Pinpoint the cell where the given text exists, returning its (X, Y) midpoint coordinate. 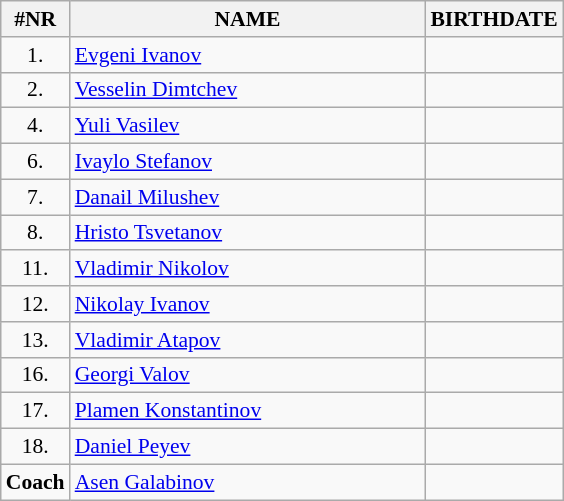
1. (36, 55)
Vesselin Dimtchev (248, 90)
Danail Milushev (248, 197)
4. (36, 126)
7. (36, 197)
#NR (36, 19)
17. (36, 411)
Plamen Konstantinov (248, 411)
6. (36, 162)
2. (36, 90)
Asen Galabinov (248, 482)
Vladimir Atapov (248, 340)
18. (36, 447)
Georgi Valov (248, 375)
Coach (36, 482)
Hristo Tsvetanov (248, 233)
Nikolay Ivanov (248, 304)
Daniel Peyev (248, 447)
8. (36, 233)
Evgeni Ivanov (248, 55)
Yuli Vasilev (248, 126)
12. (36, 304)
16. (36, 375)
NAME (248, 19)
Vladimir Nikolov (248, 269)
Ivaylo Stefanov (248, 162)
13. (36, 340)
11. (36, 269)
BIRTHDATE (494, 19)
